Capture the cell that displays the provided text and extract its (X, Y) central coordinate. 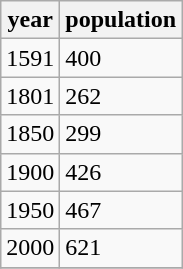
1801 (30, 96)
299 (121, 134)
1850 (30, 134)
2000 (30, 248)
1591 (30, 58)
621 (121, 248)
400 (121, 58)
262 (121, 96)
year (30, 20)
467 (121, 210)
population (121, 20)
1900 (30, 172)
1950 (30, 210)
426 (121, 172)
